Output the [X, Y] coordinate of the center of the cell containing the given text.  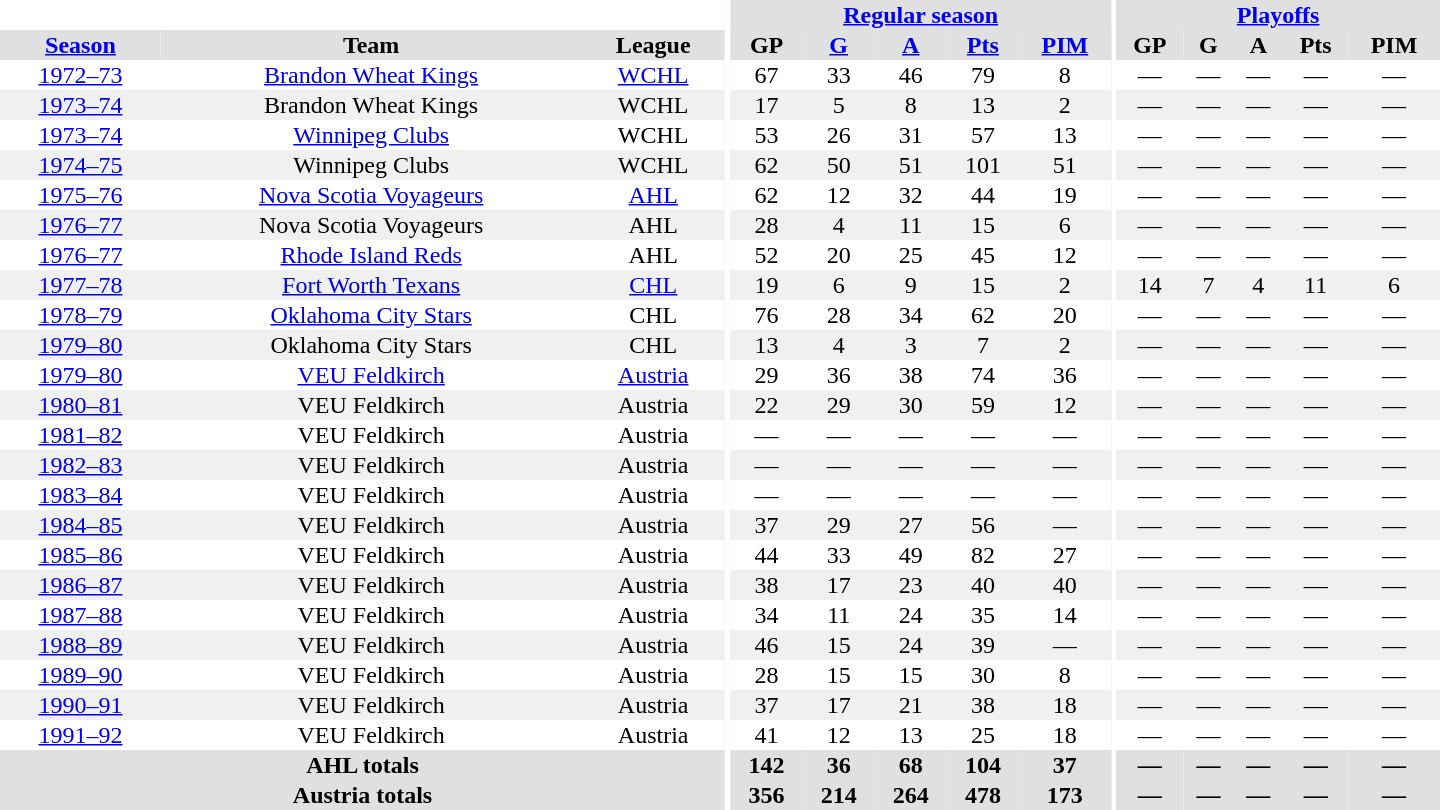
9 [911, 285]
67 [767, 75]
26 [839, 135]
1977–78 [80, 285]
264 [911, 795]
3 [911, 345]
56 [983, 525]
53 [767, 135]
Season [80, 45]
173 [1065, 795]
Playoffs [1278, 15]
1991–92 [80, 735]
59 [983, 405]
1983–84 [80, 495]
39 [983, 645]
79 [983, 75]
82 [983, 555]
23 [911, 585]
35 [983, 615]
1988–89 [80, 645]
22 [767, 405]
101 [983, 165]
31 [911, 135]
1972–73 [80, 75]
Rhode Island Reds [372, 255]
League [653, 45]
1980–81 [80, 405]
142 [767, 765]
AHL totals [362, 765]
1984–85 [80, 525]
1975–76 [80, 195]
68 [911, 765]
1978–79 [80, 315]
1986–87 [80, 585]
1982–83 [80, 465]
Team [372, 45]
1990–91 [80, 705]
41 [767, 735]
74 [983, 375]
50 [839, 165]
49 [911, 555]
478 [983, 795]
1985–86 [80, 555]
57 [983, 135]
52 [767, 255]
21 [911, 705]
45 [983, 255]
104 [983, 765]
1989–90 [80, 675]
32 [911, 195]
5 [839, 105]
1974–75 [80, 165]
1981–82 [80, 435]
214 [839, 795]
Austria totals [362, 795]
Regular season [921, 15]
1987–88 [80, 615]
76 [767, 315]
356 [767, 795]
Fort Worth Texans [372, 285]
